Capture the cell that displays the provided text and extract its [X, Y] central coordinate. 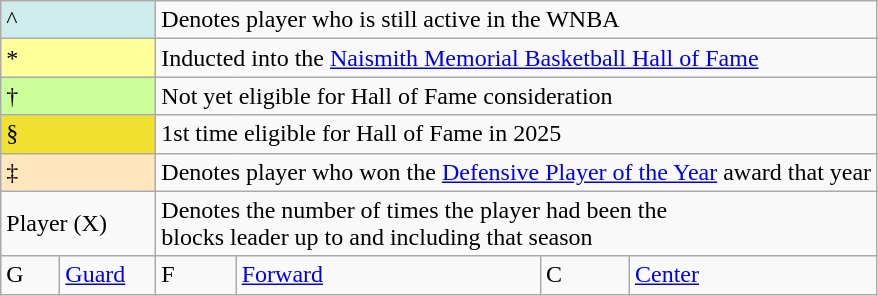
Forward [388, 275]
1st time eligible for Hall of Fame in 2025 [516, 134]
Guard [108, 275]
Denotes player who won the Defensive Player of the Year award that year [516, 172]
Center [752, 275]
Player (X) [78, 224]
G [30, 275]
Denotes player who is still active in the WNBA [516, 20]
‡ [78, 172]
Denotes the number of times the player had been theblocks leader up to and including that season [516, 224]
C [584, 275]
* [78, 58]
^ [78, 20]
Inducted into the Naismith Memorial Basketball Hall of Fame [516, 58]
† [78, 96]
§ [78, 134]
Not yet eligible for Hall of Fame consideration [516, 96]
F [196, 275]
